Return (x, y) of the center of cell containing provided text 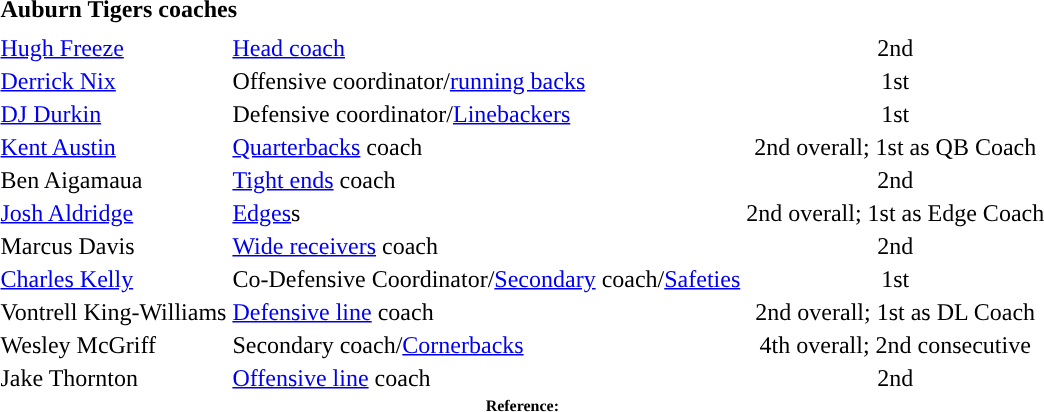
Head coach (486, 48)
Defensive coordinator/Linebackers (486, 114)
Tight ends coach (486, 180)
Edgess (486, 213)
Offensive coordinator/running backs (486, 81)
Quarterbacks coach (486, 147)
Wide receivers coach (486, 246)
Offensive line coach (486, 378)
Secondary coach/Cornerbacks (486, 345)
Defensive line coach (486, 312)
Co-Defensive Coordinator/Secondary coach/Safeties (486, 279)
